Scan for the cell matching the given text and deliver its [X, Y] coordinate at center. 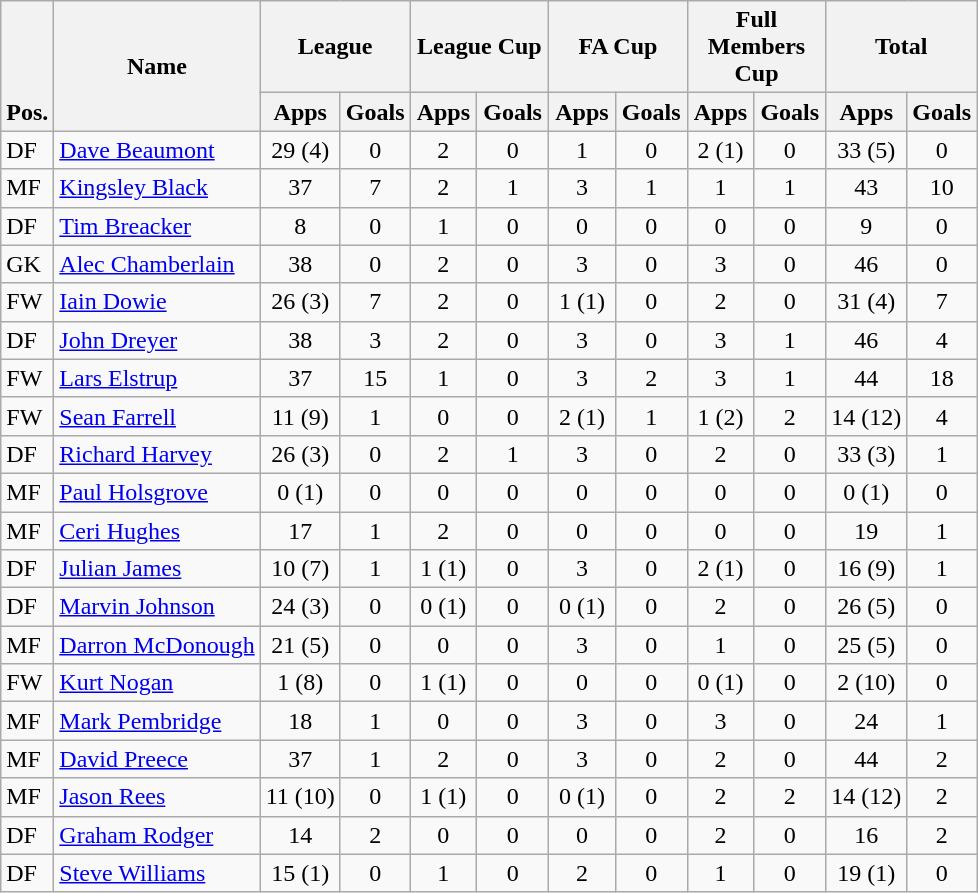
Jason Rees [157, 797]
8 [300, 226]
Alec Chamberlain [157, 264]
Steve Williams [157, 873]
19 (1) [866, 873]
GK [28, 264]
Tim Breacker [157, 226]
Total [902, 47]
25 (5) [866, 645]
Julian James [157, 569]
Kingsley Black [157, 188]
26 (5) [866, 607]
Dave Beaumont [157, 150]
10 (7) [300, 569]
19 [866, 531]
David Preece [157, 759]
29 (4) [300, 150]
Pos. [28, 66]
Richard Harvey [157, 454]
16 [866, 835]
Graham Rodger [157, 835]
10 [942, 188]
1 (2) [720, 416]
Kurt Nogan [157, 683]
31 (4) [866, 302]
Ceri Hughes [157, 531]
2 (10) [866, 683]
Darron McDonough [157, 645]
24 (3) [300, 607]
33 (5) [866, 150]
League [335, 47]
17 [300, 531]
9 [866, 226]
Marvin Johnson [157, 607]
Mark Pembridge [157, 721]
33 (3) [866, 454]
15 [375, 378]
11 (9) [300, 416]
Sean Farrell [157, 416]
21 (5) [300, 645]
16 (9) [866, 569]
1 (8) [300, 683]
Full Members Cup [756, 47]
Paul Holsgrove [157, 492]
43 [866, 188]
24 [866, 721]
14 [300, 835]
League Cup [480, 47]
Name [157, 66]
John Dreyer [157, 340]
Iain Dowie [157, 302]
Lars Elstrup [157, 378]
FA Cup [618, 47]
11 (10) [300, 797]
15 (1) [300, 873]
